Scan for the cell matching the given text and deliver its (x, y) coordinate at center. 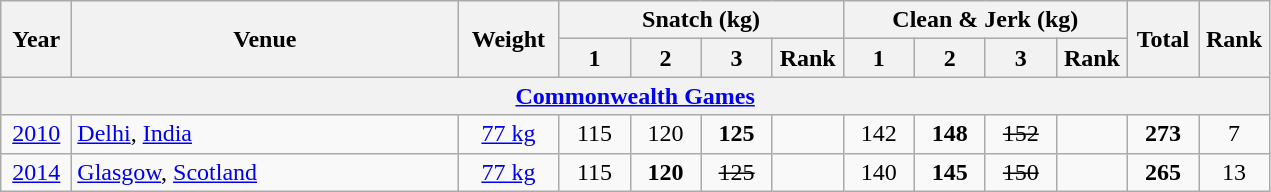
Venue (265, 39)
Weight (508, 39)
Snatch (kg) (701, 20)
Year (36, 39)
Delhi, India (265, 134)
152 (1020, 134)
140 (878, 172)
150 (1020, 172)
2014 (36, 172)
2010 (36, 134)
Glasgow, Scotland (265, 172)
273 (1162, 134)
148 (950, 134)
Commonwealth Games (636, 96)
265 (1162, 172)
Clean & Jerk (kg) (985, 20)
142 (878, 134)
Total (1162, 39)
13 (1234, 172)
7 (1234, 134)
145 (950, 172)
